For the text-containing cell, return its midpoint in (X, Y) coordinate format. 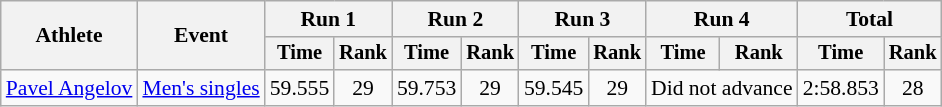
Run 2 (456, 19)
59.555 (300, 88)
59.753 (426, 88)
Men's singles (200, 88)
Event (200, 36)
Athlete (70, 36)
2:58.853 (841, 88)
28 (913, 88)
Total (870, 19)
59.545 (554, 88)
Run 1 (328, 19)
Run 4 (722, 19)
Pavel Angelov (70, 88)
Run 3 (582, 19)
Did not advance (722, 88)
